Search for the cell housing the specified text and yield its (X, Y) center coordinate. 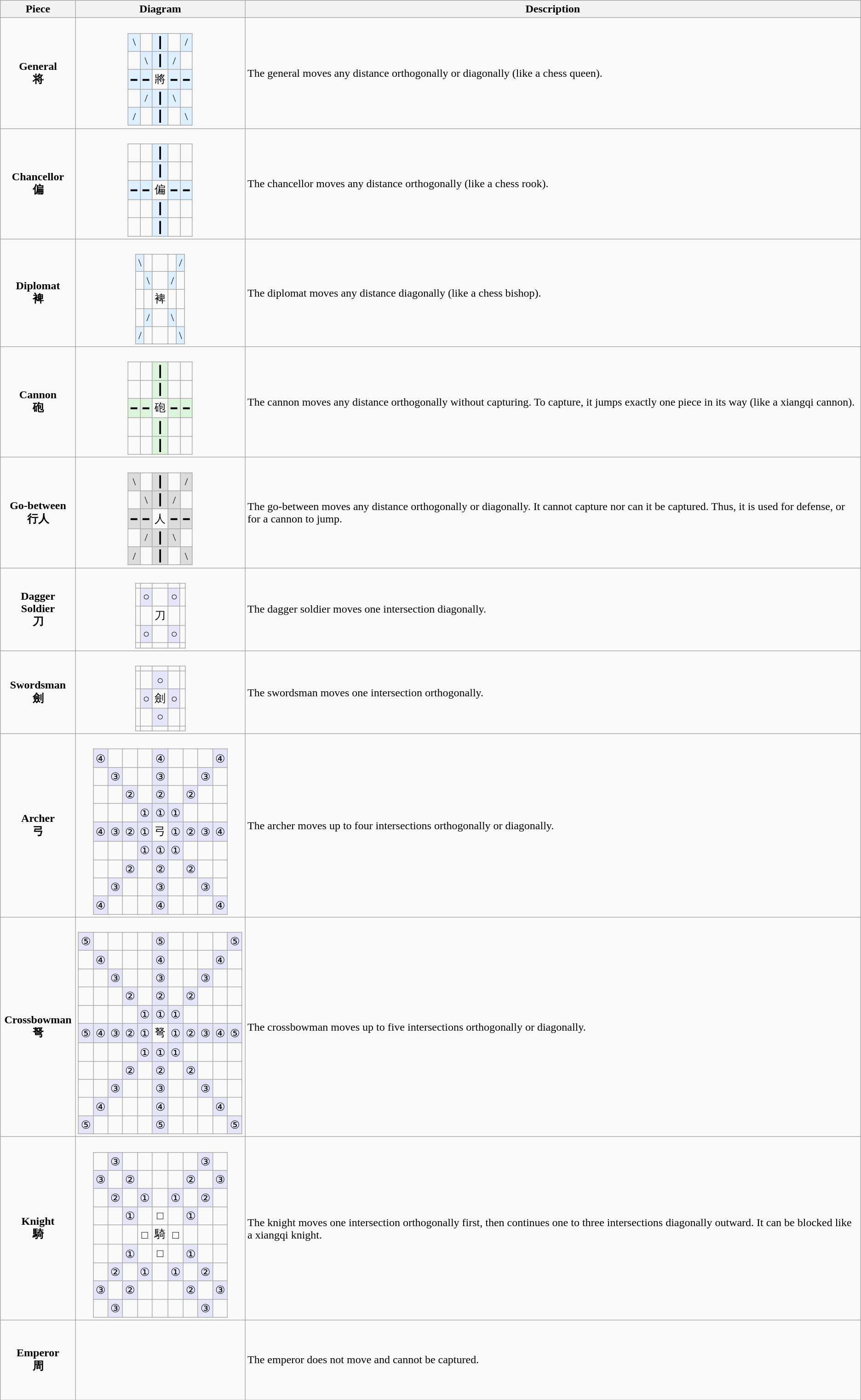
The chancellor moves any distance orthogonally (like a chess rook). (553, 184)
④ ④ ④ ③ ③ ③ ② ② ② ① ① ① ④ ③ ② ① 弓 ① ② ③ ④ ① ① ① ② ② ② ③ ③ ③ ④ ④ ④ (160, 825)
Diagram (160, 9)
劍 (160, 698)
Archer弓 (38, 825)
The general moves any distance orthogonally or diagonally (like a chess queen). (553, 73)
Crossbowman弩 (38, 1027)
\ ┃ / \ ┃ / ━ ━ 人 ━ ━ / ┃ \ / ┃ \ (160, 512)
The dagger soldier moves one intersection diagonally. (553, 609)
The emperor does not move and cannot be captured. (553, 1360)
Emperor周 (38, 1360)
人 (160, 519)
將 (160, 79)
⑤ ⑤ ⑤ ④ ④ ④ ③ ③ ③ ② ② ② ① ① ① ⑤ ④ ③ ② ① 弩 ① ② ③ ④ ⑤ ① ① ① ② ② ② ③ ③ ③ ④ ④ ④ ⑤ ⑤ ⑤ (160, 1027)
Chancellor偏 (38, 184)
偏 (160, 190)
The diplomat moves any distance diagonally (like a chess bishop). (553, 293)
砲 (160, 408)
Piece (38, 9)
刀 (160, 615)
The crossbowman moves up to five intersections orthogonally or diagonally. (553, 1027)
騎 (160, 1234)
Cannon砲 (38, 402)
General将 (38, 73)
The swordsman moves one intersection orthogonally. (553, 692)
Go-between行人 (38, 512)
Swordsman劍 (38, 692)
┃ ┃ ━ ━ 砲 ━ ━ ┃ ┃ (160, 402)
Knight騎 (38, 1229)
┃ ┃ ━ ━ 偏 ━ ━ ┃ ┃ (160, 184)
弓 (160, 832)
\ ┃ / \ ┃ / ━ ━ 將 ━ ━ / ┃ \ / ┃ \ (160, 73)
○ ○ 刀 ○ ○ (160, 609)
Diplomat裨 (38, 293)
\ / \ / 裨 / \ / \ (160, 293)
The cannon moves any distance orthogonally without capturing. To capture, it jumps exactly one piece in its way (like a xiangqi cannon). (553, 402)
○ ○ 劍 ○ ○ (160, 692)
③ ③ ③ ② ② ③ ② ① ① ② ① □ ① □ 騎 □ ① □ ① ② ① ① ② ③ ② ② ③ ③ ③ (160, 1229)
The archer moves up to four intersections orthogonally or diagonally. (553, 825)
Description (553, 9)
裨 (160, 299)
弩 (160, 1033)
Dagger Soldier刀 (38, 609)
